Provide the (X, Y) coordinate of the cell's center where the given text is located.  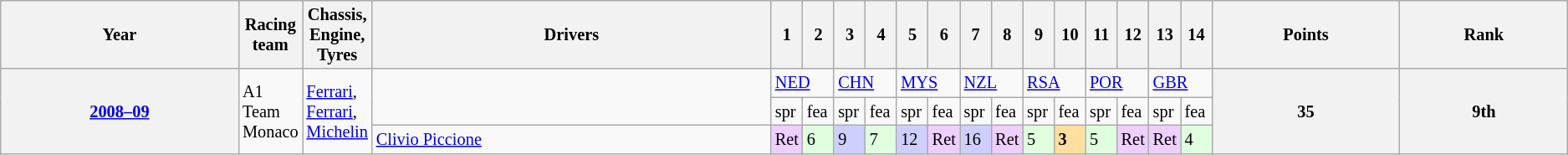
14 (1196, 34)
Points (1306, 34)
Ferrari,Ferrari,Michelin (338, 111)
13 (1165, 34)
2 (818, 34)
11 (1101, 34)
9th (1484, 111)
Racingteam (270, 34)
NED (803, 83)
CHN (865, 83)
GBR (1181, 83)
10 (1070, 34)
35 (1306, 111)
Clivio Piccione (572, 139)
2008–09 (120, 111)
RSA (1054, 83)
1 (787, 34)
NZL (992, 83)
Chassis,Engine,Tyres (338, 34)
Rank (1484, 34)
A1 Team Monaco (270, 111)
POR (1117, 83)
8 (1007, 34)
MYS (928, 83)
Year (120, 34)
16 (975, 139)
Drivers (572, 34)
